From the cell containing the given text, extract its center point as [X, Y] coordinate. 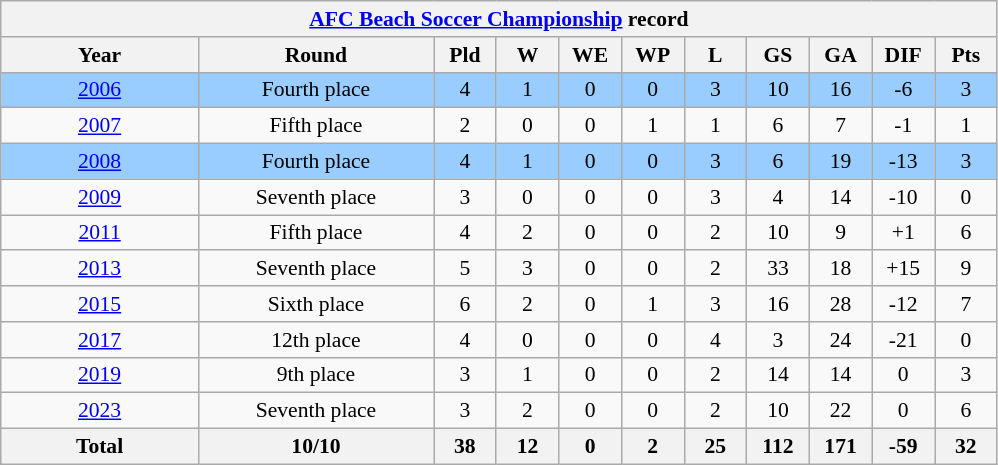
+1 [904, 233]
33 [778, 269]
Total [100, 447]
32 [966, 447]
2007 [100, 126]
Round [316, 55]
Year [100, 55]
2017 [100, 340]
12 [528, 447]
-6 [904, 90]
22 [840, 411]
19 [840, 162]
GA [840, 55]
DIF [904, 55]
2011 [100, 233]
2013 [100, 269]
18 [840, 269]
28 [840, 304]
+15 [904, 269]
112 [778, 447]
-13 [904, 162]
38 [466, 447]
24 [840, 340]
2009 [100, 197]
10/10 [316, 447]
2006 [100, 90]
Pld [466, 55]
Pts [966, 55]
WE [590, 55]
AFC Beach Soccer Championship record [499, 19]
2008 [100, 162]
2023 [100, 411]
Sixth place [316, 304]
-59 [904, 447]
25 [716, 447]
5 [466, 269]
-12 [904, 304]
WP [652, 55]
GS [778, 55]
171 [840, 447]
L [716, 55]
2015 [100, 304]
12th place [316, 340]
-10 [904, 197]
2019 [100, 375]
-21 [904, 340]
9th place [316, 375]
-1 [904, 126]
W [528, 55]
